Detect which cell encompasses the target text, then output its (x, y) center coordinate. 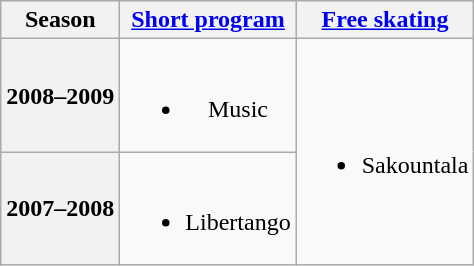
2008–2009 (60, 96)
Season (60, 20)
2007–2008 (60, 208)
Short program (208, 20)
Sakountala (385, 152)
Libertango (208, 208)
Free skating (385, 20)
Music (208, 96)
